Find where the given text appears and provide that cell's center as (x, y) coordinate. 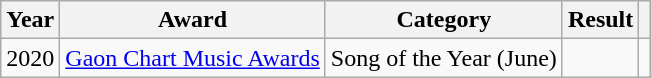
Category (444, 20)
Year (30, 20)
Result (600, 20)
Song of the Year (June) (444, 58)
Gaon Chart Music Awards (193, 58)
Award (193, 20)
2020 (30, 58)
